Locate the cell with the specified text and output its [x, y] center coordinate. 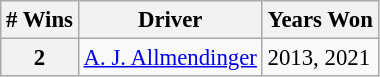
# Wins [40, 20]
Driver [170, 20]
2 [40, 58]
Years Won [320, 20]
A. J. Allmendinger [170, 58]
2013, 2021 [320, 58]
